Output the (x, y) coordinate of the center of the cell containing the given text.  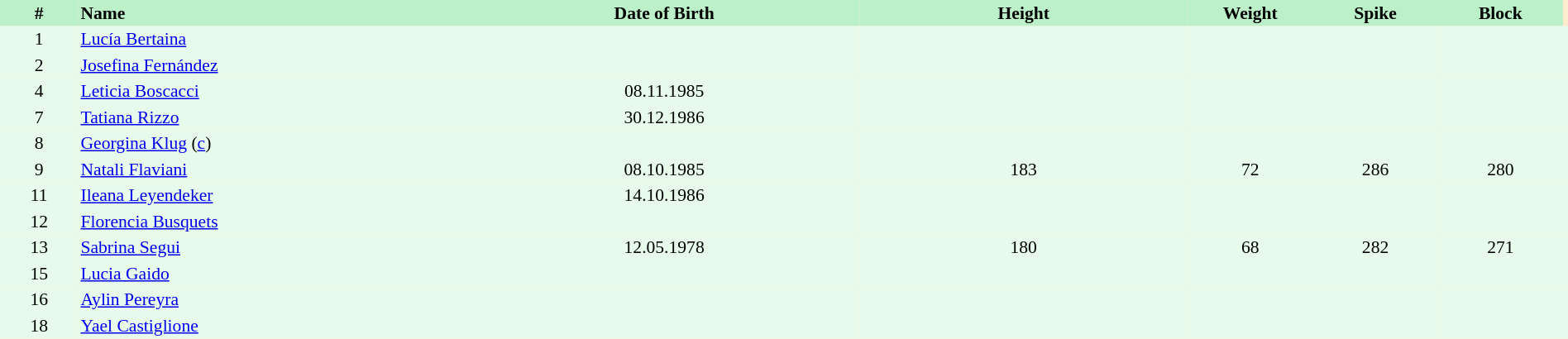
08.11.1985 (664, 91)
Ileana Leyendeker (273, 195)
68 (1250, 248)
286 (1374, 169)
1 (39, 40)
15 (39, 274)
Name (273, 13)
Leticia Boscacci (273, 91)
Lucía Bertaina (273, 40)
Tatiana Rizzo (273, 117)
Height (1024, 13)
Aylin Pereyra (273, 299)
Yael Castiglione (273, 326)
2 (39, 65)
Spike (1374, 13)
18 (39, 326)
7 (39, 117)
30.12.1986 (664, 117)
Natali Flaviani (273, 169)
Florencia Busquets (273, 222)
Georgina Klug (c) (273, 144)
Block (1500, 13)
16 (39, 299)
4 (39, 91)
282 (1374, 248)
280 (1500, 169)
8 (39, 144)
# (39, 13)
Weight (1250, 13)
Josefina Fernández (273, 65)
08.10.1985 (664, 169)
9 (39, 169)
180 (1024, 248)
12 (39, 222)
72 (1250, 169)
Date of Birth (664, 13)
Lucia Gaido (273, 274)
183 (1024, 169)
12.05.1978 (664, 248)
271 (1500, 248)
Sabrina Segui (273, 248)
11 (39, 195)
14.10.1986 (664, 195)
13 (39, 248)
